Extract the [X, Y] coordinate from the center of the cell holding the provided text.  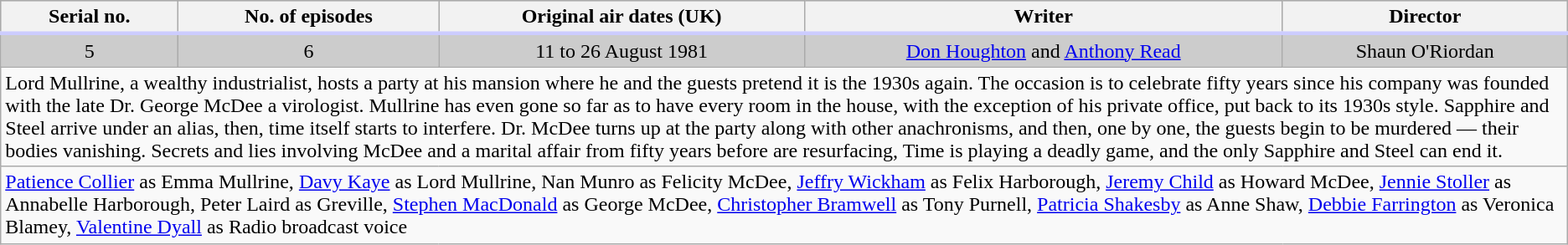
Writer [1044, 18]
11 to 26 August 1981 [622, 50]
6 [308, 50]
Don Houghton and Anthony Read [1044, 50]
5 [90, 50]
Shaun O'Riordan [1425, 50]
Original air dates (UK) [622, 18]
Director [1425, 18]
Serial no. [90, 18]
No. of episodes [308, 18]
